Capture the cell that displays the provided text and extract its [x, y] central coordinate. 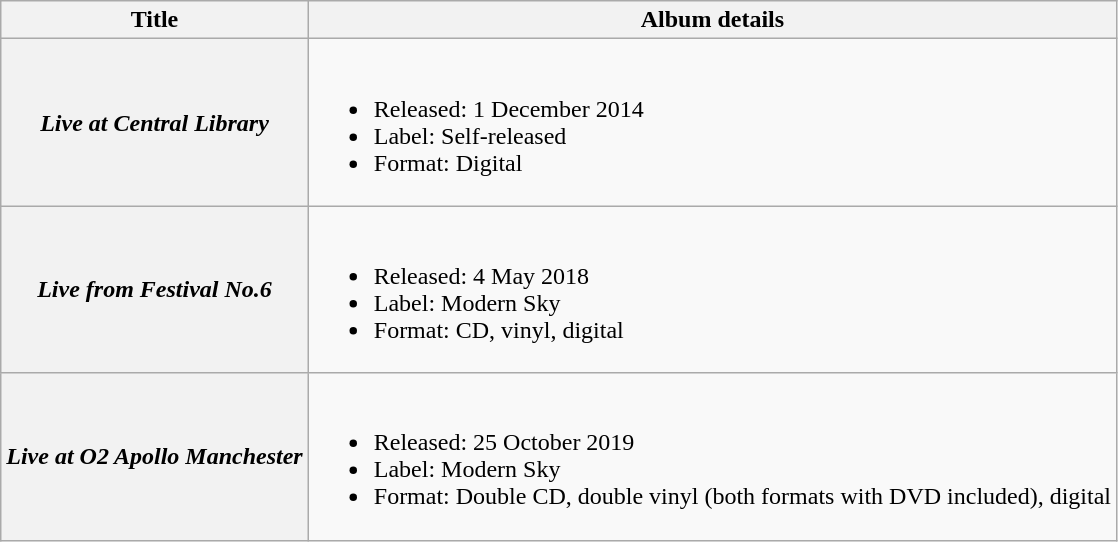
Live at O2 Apollo Manchester [155, 456]
Live at Central Library [155, 122]
Released: 1 December 2014Label: Self-releasedFormat: Digital [712, 122]
Album details [712, 20]
Released: 4 May 2018Label: Modern SkyFormat: CD, vinyl, digital [712, 290]
Released: 25 October 2019Label: Modern SkyFormat: Double CD, double vinyl (both formats with DVD included), digital [712, 456]
Title [155, 20]
Live from Festival No.6 [155, 290]
